Output the (X, Y) coordinate of the center of the cell containing the given text.  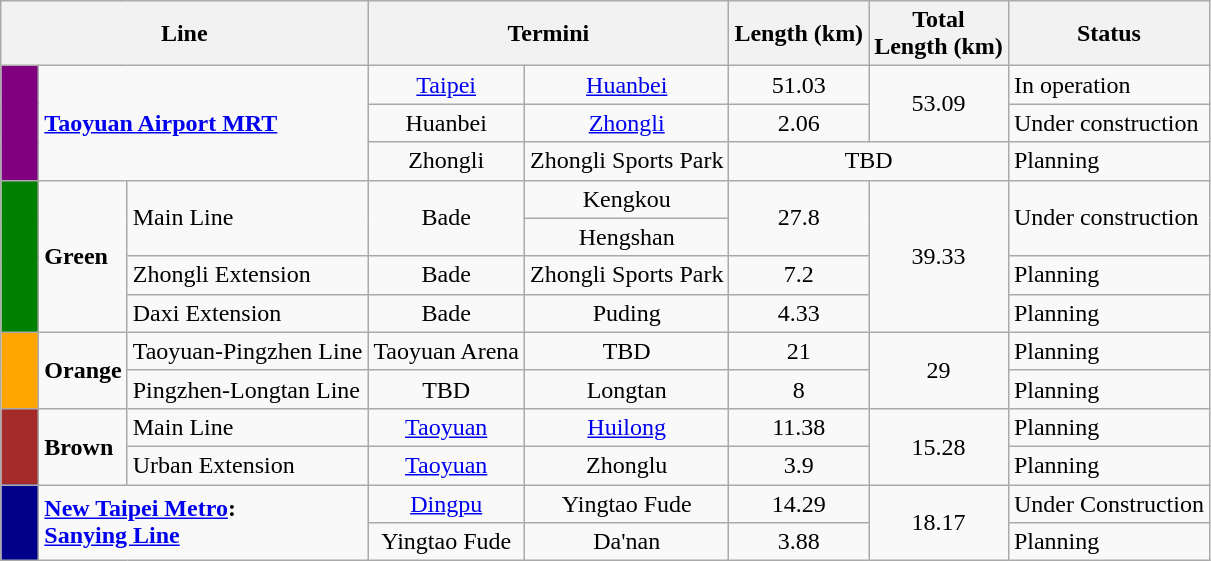
2.06 (799, 123)
14.29 (799, 503)
Termini (548, 34)
8 (799, 389)
39.33 (939, 256)
4.33 (799, 313)
Zhongli Extension (248, 275)
New Taipei Metro:Sanying Line (204, 522)
Status (1108, 34)
Orange (83, 370)
Longtan (627, 389)
Huilong (627, 427)
53.09 (939, 104)
Hengshan (627, 237)
Line (184, 34)
Green (83, 256)
Taoyuan Arena (446, 351)
29 (939, 370)
Daxi Extension (248, 313)
TotalLength (km) (939, 34)
11.38 (799, 427)
Kengkou (627, 199)
51.03 (799, 85)
7.2 (799, 275)
27.8 (799, 218)
18.17 (939, 522)
Dingpu (446, 503)
15.28 (939, 446)
Urban Extension (248, 465)
3.9 (799, 465)
Da'nan (627, 542)
Puding (627, 313)
Taipei (446, 85)
Brown (83, 446)
Pingzhen-Longtan Line (248, 389)
Under Construction (1108, 503)
Length (km) (799, 34)
21 (799, 351)
3.88 (799, 542)
Taoyuan Airport MRT (204, 123)
Taoyuan-Pingzhen Line (248, 351)
Zhonglu (627, 465)
In operation (1108, 85)
